Search for the cell housing the specified text and yield its (X, Y) center coordinate. 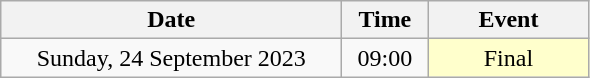
Date (172, 20)
Sunday, 24 September 2023 (172, 58)
Time (385, 20)
Final (508, 58)
Event (508, 20)
09:00 (385, 58)
